Pinpoint the cell where the given text exists, returning its (x, y) midpoint coordinate. 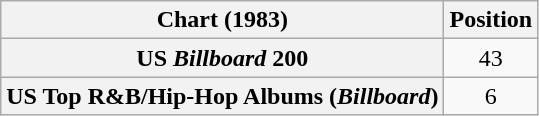
US Billboard 200 (222, 58)
6 (491, 96)
US Top R&B/Hip-Hop Albums (Billboard) (222, 96)
Chart (1983) (222, 20)
Position (491, 20)
43 (491, 58)
